Capture the cell that displays the provided text and extract its (x, y) central coordinate. 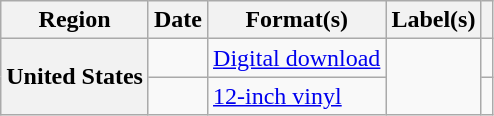
Label(s) (434, 20)
Region (75, 20)
Date (178, 20)
12-inch vinyl (297, 96)
United States (75, 77)
Format(s) (297, 20)
Digital download (297, 58)
